Pinpoint the cell where the given text exists, returning its [X, Y] midpoint coordinate. 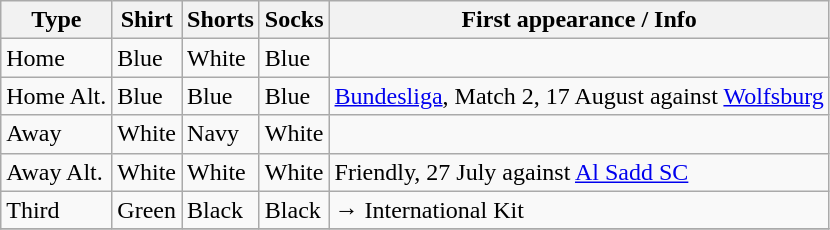
Friendly, 27 July against Al Sadd SC [579, 172]
→ International Kit [579, 210]
Away [56, 134]
Home Alt. [56, 96]
Navy [221, 134]
Shirt [147, 20]
Green [147, 210]
First appearance / Info [579, 20]
Shorts [221, 20]
Home [56, 58]
Away Alt. [56, 172]
Bundesliga, Match 2, 17 August against Wolfsburg [579, 96]
Socks [294, 20]
Third [56, 210]
Type [56, 20]
